Locate the cell with the specified text and output its (X, Y) center coordinate. 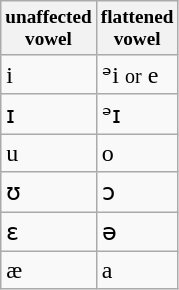
unaffectedvowel (49, 28)
i (49, 75)
ᵊi or e (137, 75)
ə (137, 232)
ʊ (49, 192)
ɛ (49, 232)
æ (49, 270)
ɔ (137, 192)
ᵊɪ (137, 114)
u (49, 153)
a (137, 270)
o (137, 153)
ɪ (49, 114)
flattenedvowel (137, 28)
